Detect which cell encompasses the target text, then output its [X, Y] center coordinate. 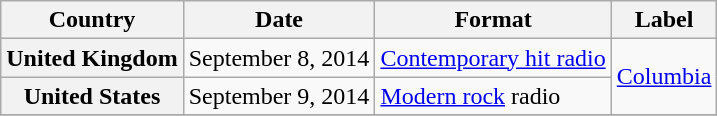
Format [493, 20]
Date [279, 20]
United States [92, 96]
Label [664, 20]
United Kingdom [92, 58]
September 8, 2014 [279, 58]
Columbia [664, 77]
Contemporary hit radio [493, 58]
Country [92, 20]
September 9, 2014 [279, 96]
Modern rock radio [493, 96]
